Return [x, y] of the center of cell containing provided text 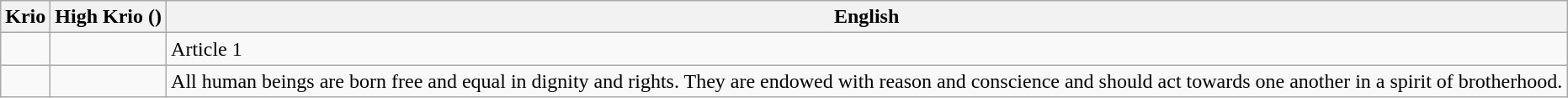
Krio [25, 17]
Article 1 [867, 49]
English [867, 17]
High Krio () [109, 17]
